Extract the (X, Y) coordinate from the center of the cell holding the provided text.  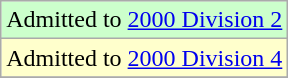
Admitted to 2000 Division 4 (144, 58)
Admitted to 2000 Division 2 (144, 20)
